Scan for the cell matching the given text and deliver its [X, Y] coordinate at center. 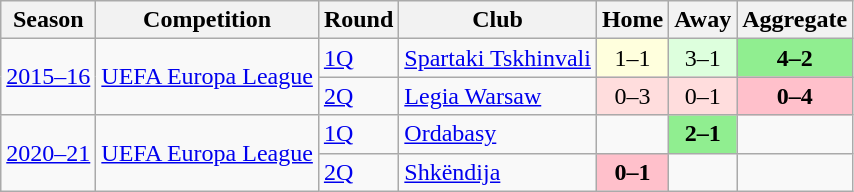
Competition [208, 20]
2–1 [703, 134]
1–1 [632, 58]
3–1 [703, 58]
Spartaki Tskhinvali [498, 58]
Shkëndija [498, 172]
0–4 [795, 96]
2015–16 [48, 77]
Home [632, 20]
4–2 [795, 58]
0–3 [632, 96]
Aggregate [795, 20]
Ordabasy [498, 134]
Away [703, 20]
2020–21 [48, 153]
Club [498, 20]
Round [358, 20]
Season [48, 20]
Legia Warsaw [498, 96]
